Find where the given text appears and provide that cell's center as [X, Y] coordinate. 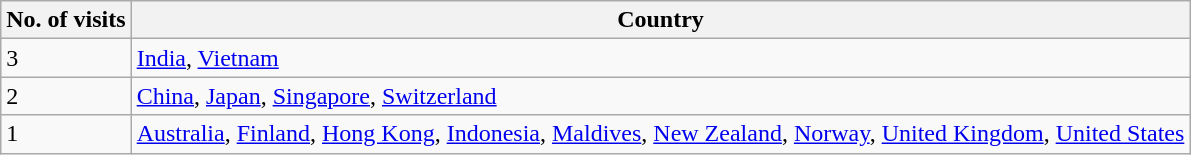
Australia, Finland, Hong Kong, Indonesia, Maldives, New Zealand, Norway, United Kingdom, United States [660, 134]
2 [66, 96]
India, Vietnam [660, 58]
3 [66, 58]
China, Japan, Singapore, Switzerland [660, 96]
No. of visits [66, 20]
Country [660, 20]
1 [66, 134]
